Extract the (X, Y) coordinate from the center of the cell holding the provided text.  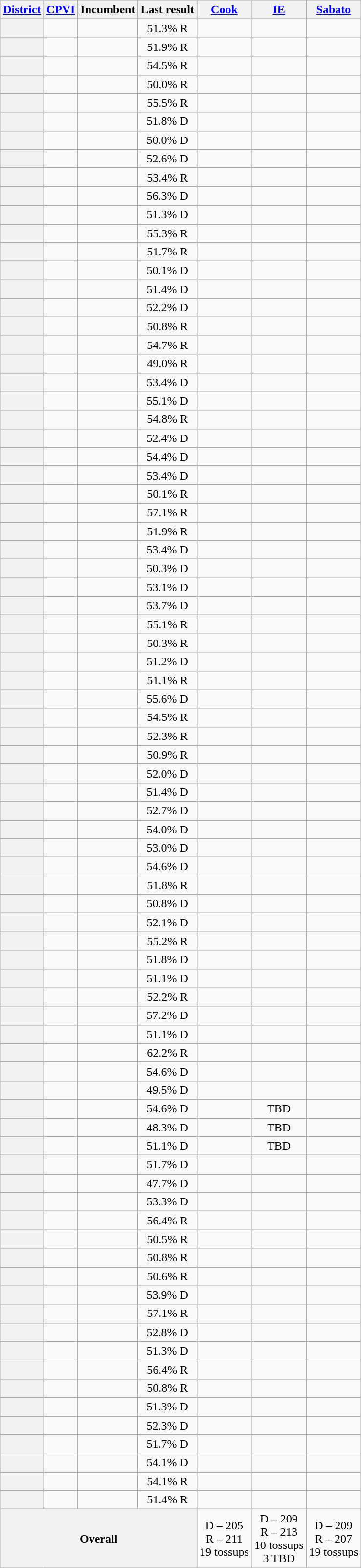
53.1% D (167, 587)
49.5% D (167, 1090)
54.8% R (167, 419)
51.8% R (167, 885)
Last result (167, 10)
52.4% D (167, 438)
54.7% R (167, 345)
47.7% D (167, 1183)
56.3% D (167, 196)
50.9% R (167, 755)
52.1% D (167, 922)
52.8% D (167, 1332)
54.0% D (167, 830)
53.4% R (167, 177)
53.7% D (167, 606)
54.4% D (167, 457)
55.5% R (167, 103)
52.0% D (167, 773)
52.2% D (167, 308)
Overall (99, 1539)
54.1% D (167, 1463)
50.5% R (167, 1239)
51.2% D (167, 662)
Incumbent (108, 10)
49.0% R (167, 364)
51.3% R (167, 28)
District (22, 10)
62.2% R (167, 1053)
52.3% D (167, 1426)
53.0% D (167, 848)
57.2% D (167, 1015)
52.3% R (167, 736)
D – 205R – 21119 tossups (225, 1539)
48.3% D (167, 1127)
55.1% D (167, 401)
CPVI (61, 10)
54.1% R (167, 1481)
55.1% R (167, 624)
53.3% D (167, 1202)
55.3% R (167, 233)
52.6% D (167, 159)
52.2% R (167, 997)
Cook (225, 10)
50.0% D (167, 140)
53.9% D (167, 1295)
Sabato (334, 10)
50.3% R (167, 643)
IE (279, 10)
50.0% R (167, 84)
D – 209R – 21310 tossups3 TBD (279, 1539)
50.1% D (167, 271)
52.7% D (167, 810)
50.1% R (167, 494)
50.6% R (167, 1276)
D – 209R – 20719 tossups (334, 1539)
50.8% D (167, 904)
50.3% D (167, 569)
55.2% R (167, 941)
55.6% D (167, 699)
51.1% R (167, 680)
51.7% R (167, 252)
51.4% R (167, 1500)
